Scan for the cell matching the given text and deliver its [X, Y] coordinate at center. 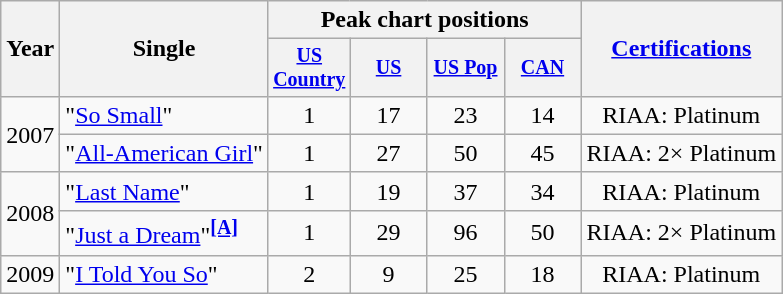
"So Small" [164, 115]
9 [388, 274]
34 [542, 191]
19 [388, 191]
2 [309, 274]
14 [542, 115]
US Pop [466, 68]
"I Told You So" [164, 274]
Single [164, 49]
25 [466, 274]
US [388, 68]
2008 [30, 214]
"Just a Dream"[A] [164, 232]
Peak chart positions [424, 20]
"Last Name" [164, 191]
Year [30, 49]
23 [466, 115]
29 [388, 232]
45 [542, 153]
CAN [542, 68]
US Country [309, 68]
96 [466, 232]
17 [388, 115]
2007 [30, 134]
"All-American Girl" [164, 153]
2009 [30, 274]
18 [542, 274]
27 [388, 153]
Certifications [682, 49]
37 [466, 191]
